Return the (x, y) coordinate for the center point of the cell that contains the specified text.  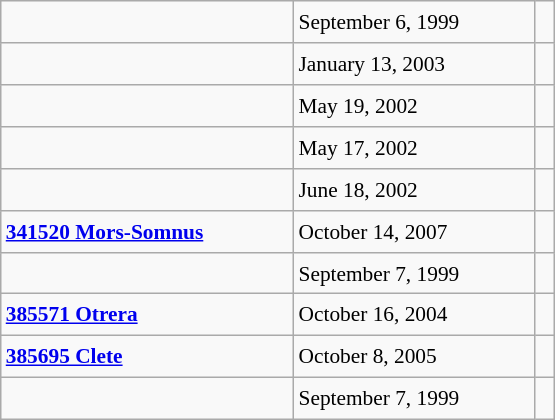
October 8, 2005 (414, 357)
January 13, 2003 (414, 64)
May 19, 2002 (414, 106)
385695 Clete (148, 357)
341520 Mors-Somnus (148, 231)
June 18, 2002 (414, 189)
October 16, 2004 (414, 315)
May 17, 2002 (414, 148)
September 6, 1999 (414, 22)
385571 Otrera (148, 315)
October 14, 2007 (414, 231)
